Extract the [x, y] coordinate from the center of the cell holding the provided text.  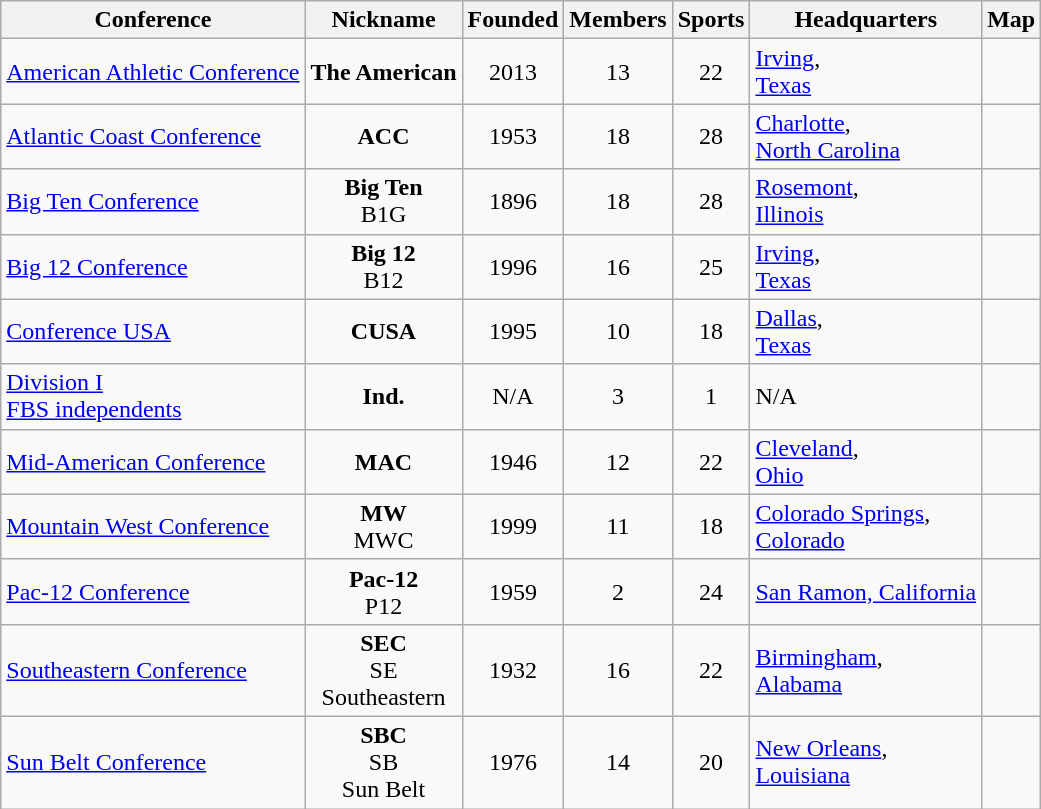
San Ramon, California [866, 592]
MW MWC [384, 526]
Members [618, 20]
3 [618, 396]
2 [618, 592]
Pac-12 P12 [384, 592]
1953 [513, 136]
20 [711, 762]
Southeastern Conference [153, 670]
New Orleans,Louisiana [866, 762]
CUSA [384, 332]
Sports [711, 20]
American Athletic Conference [153, 72]
Pac-12 Conference [153, 592]
Charlotte, North Carolina [866, 136]
Ind. [384, 396]
Big Ten Conference [153, 202]
1 [711, 396]
ACC [384, 136]
Sun Belt Conference [153, 762]
Birmingham,Alabama [866, 670]
Colorado Springs,Colorado [866, 526]
Big 12 Conference [153, 266]
1976 [513, 762]
1959 [513, 592]
Mid-American Conference [153, 462]
Dallas,Texas [866, 332]
1999 [513, 526]
SBC SB Sun Belt [384, 762]
1995 [513, 332]
1946 [513, 462]
24 [711, 592]
1932 [513, 670]
MAC [384, 462]
1996 [513, 266]
Conference USA [153, 332]
10 [618, 332]
Rosemont, Illinois [866, 202]
Big Ten B1G [384, 202]
Big 12 B12 [384, 266]
Founded [513, 20]
11 [618, 526]
SEC SE Southeastern [384, 670]
Cleveland, Ohio [866, 462]
2013 [513, 72]
Atlantic Coast Conference [153, 136]
12 [618, 462]
Nickname [384, 20]
14 [618, 762]
25 [711, 266]
Mountain West Conference [153, 526]
1896 [513, 202]
13 [618, 72]
The American [384, 72]
Division I FBS independents [153, 396]
Headquarters [866, 20]
Map [1012, 20]
Conference [153, 20]
